Detect which cell encompasses the target text, then output its (x, y) center coordinate. 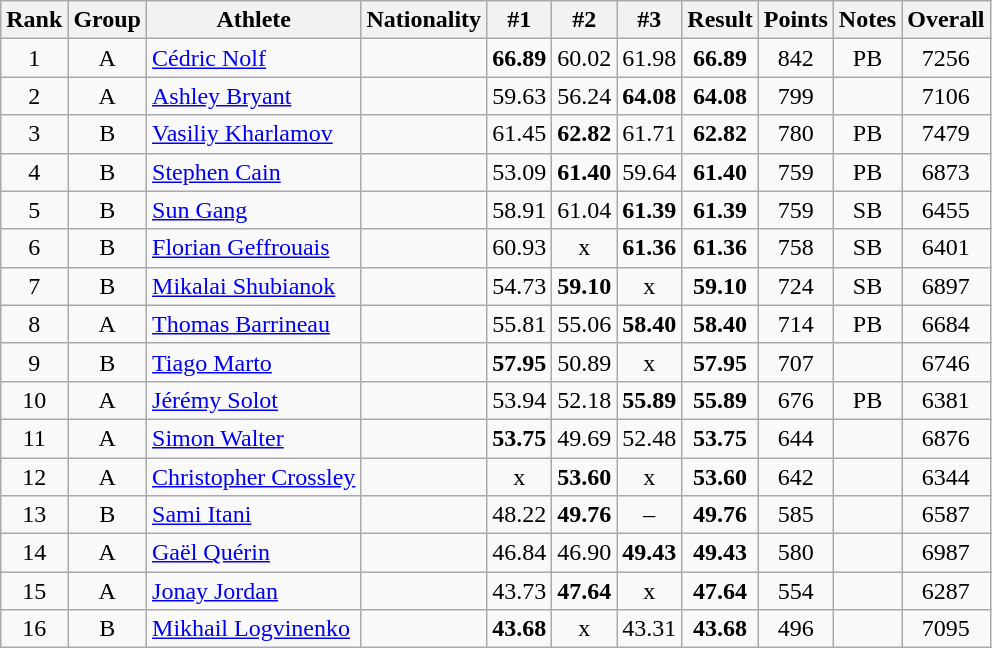
644 (796, 438)
7 (34, 286)
Sun Gang (254, 210)
16 (34, 629)
Group (108, 20)
12 (34, 477)
7095 (946, 629)
6455 (946, 210)
Nationality (424, 20)
11 (34, 438)
Vasiliy Kharlamov (254, 134)
580 (796, 553)
Mikhail Logvinenko (254, 629)
52.18 (584, 400)
6287 (946, 591)
7106 (946, 96)
780 (796, 134)
Result (720, 20)
6987 (946, 553)
Sami Itani (254, 515)
Jérémy Solot (254, 400)
14 (34, 553)
55.06 (584, 324)
56.24 (584, 96)
55.81 (520, 324)
52.48 (650, 438)
714 (796, 324)
Simon Walter (254, 438)
54.73 (520, 286)
585 (796, 515)
50.89 (584, 362)
642 (796, 477)
43.73 (520, 591)
59.63 (520, 96)
758 (796, 248)
61.04 (584, 210)
61.98 (650, 58)
554 (796, 591)
13 (34, 515)
46.90 (584, 553)
707 (796, 362)
60.93 (520, 248)
Stephen Cain (254, 172)
Gaël Quérin (254, 553)
496 (796, 629)
58.91 (520, 210)
Florian Geffrouais (254, 248)
– (650, 515)
Ashley Bryant (254, 96)
6897 (946, 286)
724 (796, 286)
Cédric Nolf (254, 58)
2 (34, 96)
Mikalai Shubianok (254, 286)
8 (34, 324)
Overall (946, 20)
#3 (650, 20)
53.94 (520, 400)
Jonay Jordan (254, 591)
6401 (946, 248)
6344 (946, 477)
Notes (867, 20)
Thomas Barrineau (254, 324)
676 (796, 400)
5 (34, 210)
Christopher Crossley (254, 477)
6 (34, 248)
61.71 (650, 134)
7479 (946, 134)
6684 (946, 324)
1 (34, 58)
6381 (946, 400)
4 (34, 172)
61.45 (520, 134)
3 (34, 134)
Rank (34, 20)
6873 (946, 172)
Tiago Marto (254, 362)
43.31 (650, 629)
46.84 (520, 553)
6587 (946, 515)
10 (34, 400)
59.64 (650, 172)
9 (34, 362)
842 (796, 58)
7256 (946, 58)
#1 (520, 20)
Points (796, 20)
#2 (584, 20)
6746 (946, 362)
53.09 (520, 172)
15 (34, 591)
799 (796, 96)
48.22 (520, 515)
Athlete (254, 20)
60.02 (584, 58)
6876 (946, 438)
49.69 (584, 438)
